Search for the cell housing the specified text and yield its [x, y] center coordinate. 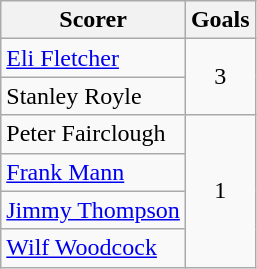
Peter Fairclough [94, 134]
1 [220, 191]
Scorer [94, 20]
3 [220, 77]
Stanley Royle [94, 96]
Frank Mann [94, 172]
Wilf Woodcock [94, 248]
Jimmy Thompson [94, 210]
Eli Fletcher [94, 58]
Goals [220, 20]
